Return [X, Y] of the center of cell containing provided text 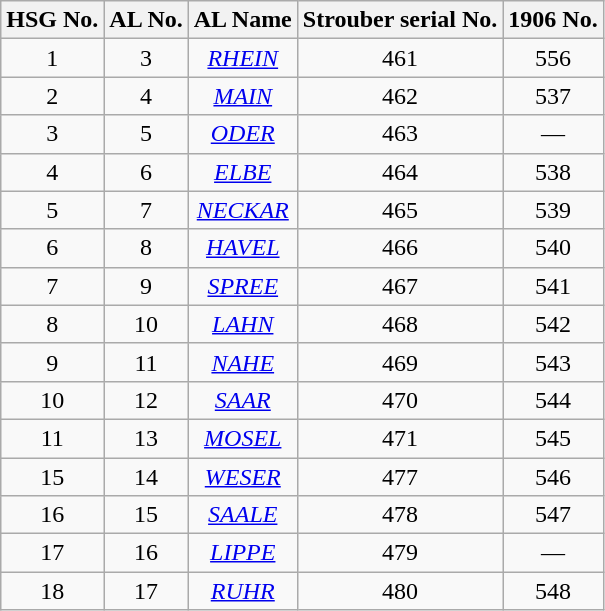
SAALE [242, 515]
540 [553, 248]
478 [400, 515]
18 [52, 591]
471 [400, 438]
548 [553, 591]
NECKAR [242, 210]
556 [553, 58]
13 [146, 438]
467 [400, 286]
MAIN [242, 96]
AL Name [242, 20]
546 [553, 477]
541 [553, 286]
1 [52, 58]
543 [553, 362]
LAHN [242, 324]
480 [400, 591]
469 [400, 362]
LIPPE [242, 553]
NAHE [242, 362]
MOSEL [242, 438]
12 [146, 400]
AL No. [146, 20]
538 [553, 172]
WESER [242, 477]
539 [553, 210]
479 [400, 553]
1906 No. [553, 20]
462 [400, 96]
RHEIN [242, 58]
470 [400, 400]
477 [400, 477]
542 [553, 324]
547 [553, 515]
HAVEL [242, 248]
HSG No. [52, 20]
SAAR [242, 400]
461 [400, 58]
537 [553, 96]
463 [400, 134]
SPREE [242, 286]
464 [400, 172]
544 [553, 400]
ELBE [242, 172]
545 [553, 438]
14 [146, 477]
ODER [242, 134]
Strouber serial No. [400, 20]
465 [400, 210]
RUHR [242, 591]
468 [400, 324]
466 [400, 248]
2 [52, 96]
